Pinpoint the cell where the given text exists, returning its [X, Y] midpoint coordinate. 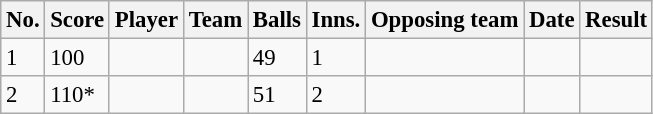
Balls [278, 20]
Opposing team [445, 20]
Player [146, 20]
51 [278, 95]
Team [215, 20]
49 [278, 58]
100 [78, 58]
No. [23, 20]
Date [552, 20]
Inns. [336, 20]
Result [616, 20]
110* [78, 95]
Score [78, 20]
